Return (x, y) of the center of cell containing provided text 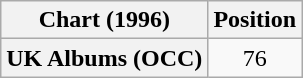
Position (255, 20)
76 (255, 58)
UK Albums (OCC) (104, 58)
Chart (1996) (104, 20)
